Find where the given text appears and provide that cell's center as [X, Y] coordinate. 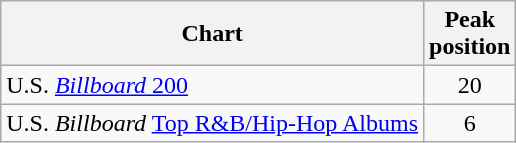
20 [470, 85]
6 [470, 123]
U.S. Billboard 200 [212, 85]
U.S. Billboard Top R&B/Hip-Hop Albums [212, 123]
Chart [212, 34]
Peakposition [470, 34]
